Pinpoint the cell where the given text exists, returning its (X, Y) midpoint coordinate. 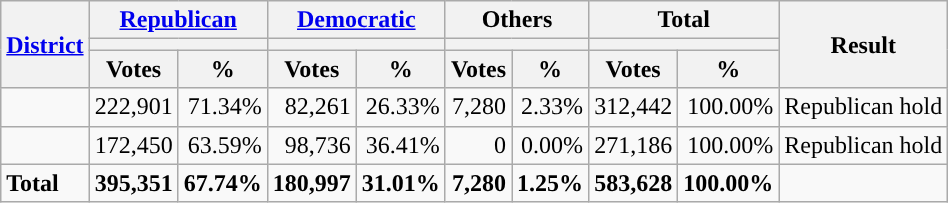
2.33% (550, 107)
395,351 (134, 183)
0 (478, 145)
0.00% (550, 145)
Others (516, 20)
222,901 (134, 107)
Result (864, 44)
71.34% (222, 107)
Republican (178, 20)
583,628 (634, 183)
82,261 (312, 107)
1.25% (550, 183)
63.59% (222, 145)
Democratic (356, 20)
271,186 (634, 145)
26.33% (400, 107)
31.01% (400, 183)
67.74% (222, 183)
172,450 (134, 145)
District (45, 44)
98,736 (312, 145)
312,442 (634, 107)
36.41% (400, 145)
180,997 (312, 183)
